Search for the cell housing the specified text and yield its [x, y] center coordinate. 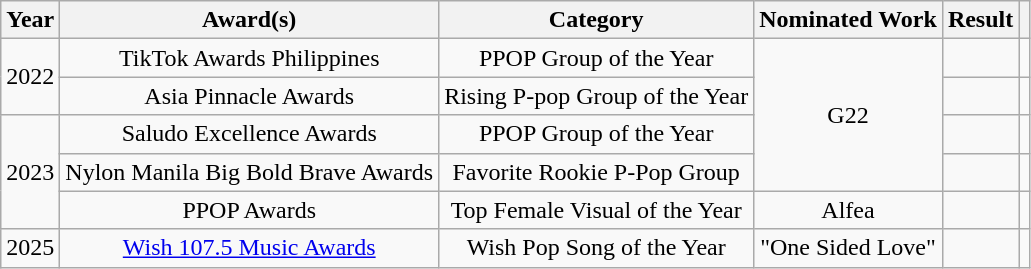
Nominated Work [848, 20]
2022 [30, 77]
PPOP Awards [250, 210]
G22 [848, 115]
Wish Pop Song of the Year [596, 248]
Award(s) [250, 20]
Wish 107.5 Music Awards [250, 248]
TikTok Awards Philippines [250, 58]
Top Female Visual of the Year [596, 210]
Rising P-pop Group of the Year [596, 96]
Alfea [848, 210]
Result [980, 20]
"One Sided Love" [848, 248]
Nylon Manila Big Bold Brave Awards [250, 172]
Year [30, 20]
Saludo Excellence Awards [250, 134]
Favorite Rookie P-Pop Group [596, 172]
Category [596, 20]
2025 [30, 248]
2023 [30, 172]
Asia Pinnacle Awards [250, 96]
